Identify which cell holds the provided text, then report its (X, Y) central coordinate. 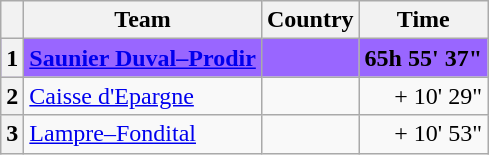
Saunier Duval–Prodir (143, 58)
2 (12, 96)
Time (423, 20)
+ 10' 29" (423, 96)
Team (143, 20)
1 (12, 58)
+ 10' 53" (423, 134)
65h 55' 37" (423, 58)
3 (12, 134)
Lampre–Fondital (143, 134)
Country (310, 20)
Caisse d'Epargne (143, 96)
